Scan for the cell matching the given text and deliver its [X, Y] coordinate at center. 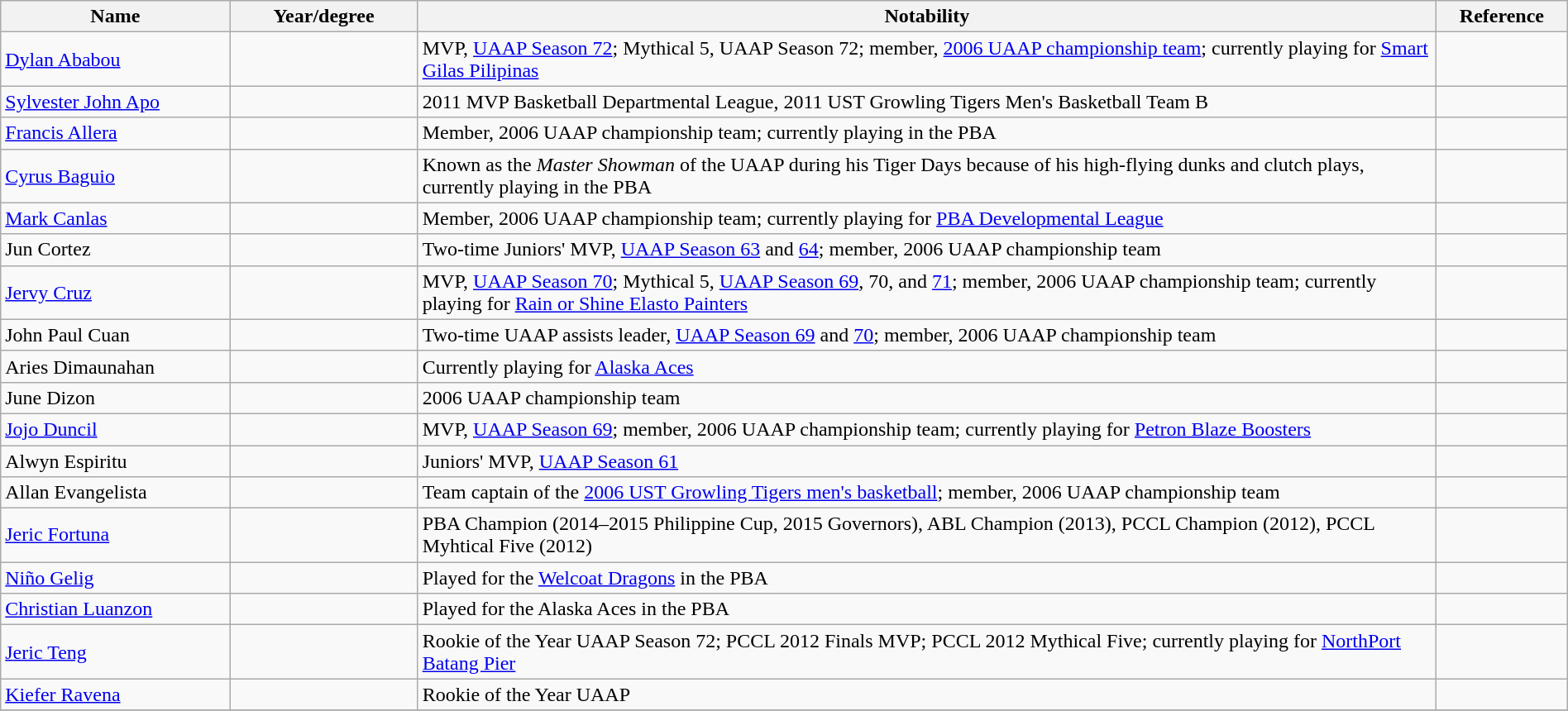
Sylvester John Apo [116, 102]
Rookie of the Year UAAP Season 72; PCCL 2012 Finals MVP; PCCL 2012 Mythical Five; currently playing for NorthPort Batang Pier [926, 651]
Alwyn Espiritu [116, 460]
Played for the Alaska Aces in the PBA [926, 609]
Jervy Cruz [116, 293]
Name [116, 17]
MVP, UAAP Season 72; Mythical 5, UAAP Season 72; member, 2006 UAAP championship team; currently playing for Smart Gilas Pilipinas [926, 60]
Team captain of the 2006 UST Growling Tigers men's basketball; member, 2006 UAAP championship team [926, 493]
Currently playing for Alaska Aces [926, 366]
PBA Champion (2014–2015 Philippine Cup, 2015 Governors), ABL Champion (2013), PCCL Champion (2012), PCCL Myhtical Five (2012) [926, 536]
John Paul Cuan [116, 335]
Christian Luanzon [116, 609]
Two-time UAAP assists leader, UAAP Season 69 and 70; member, 2006 UAAP championship team [926, 335]
Jun Cortez [116, 250]
MVP, UAAP Season 70; Mythical 5, UAAP Season 69, 70, and 71; member, 2006 UAAP championship team; currently playing for Rain or Shine Elasto Painters [926, 293]
Allan Evangelista [116, 493]
Known as the Master Showman of the UAAP during his Tiger Days because of his high-flying dunks and clutch plays, currently playing in the PBA [926, 175]
Notability [926, 17]
Jeric Teng [116, 651]
MVP, UAAP Season 69; member, 2006 UAAP championship team; currently playing for Petron Blaze Boosters [926, 429]
Juniors' MVP, UAAP Season 61 [926, 460]
Cyrus Baguio [116, 175]
Played for the Welcoat Dragons in the PBA [926, 578]
Mark Canlas [116, 218]
Reference [1502, 17]
Member, 2006 UAAP championship team; currently playing in the PBA [926, 133]
Dylan Ababou [116, 60]
Member, 2006 UAAP championship team; currently playing for PBA Developmental League [926, 218]
Francis Allera [116, 133]
Kiefer Ravena [116, 694]
Aries Dimaunahan [116, 366]
2006 UAAP championship team [926, 398]
2011 MVP Basketball Departmental League, 2011 UST Growling Tigers Men's Basketball Team B [926, 102]
Year/degree [324, 17]
Jojo Duncil [116, 429]
Rookie of the Year UAAP [926, 694]
Niño Gelig [116, 578]
June Dizon [116, 398]
Jeric Fortuna [116, 536]
Two-time Juniors' MVP, UAAP Season 63 and 64; member, 2006 UAAP championship team [926, 250]
